Provide the [x, y] coordinate of the cell's center where the given text is located.  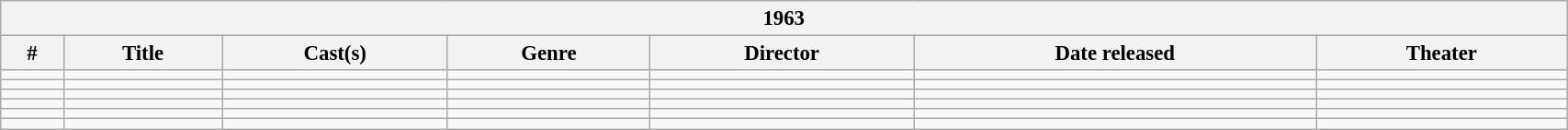
Title [143, 53]
# [32, 53]
Director [783, 53]
Theater [1442, 53]
Genre [548, 53]
Cast(s) [334, 53]
1963 [784, 18]
Date released [1115, 53]
